Scan for the cell matching the given text and deliver its [x, y] coordinate at center. 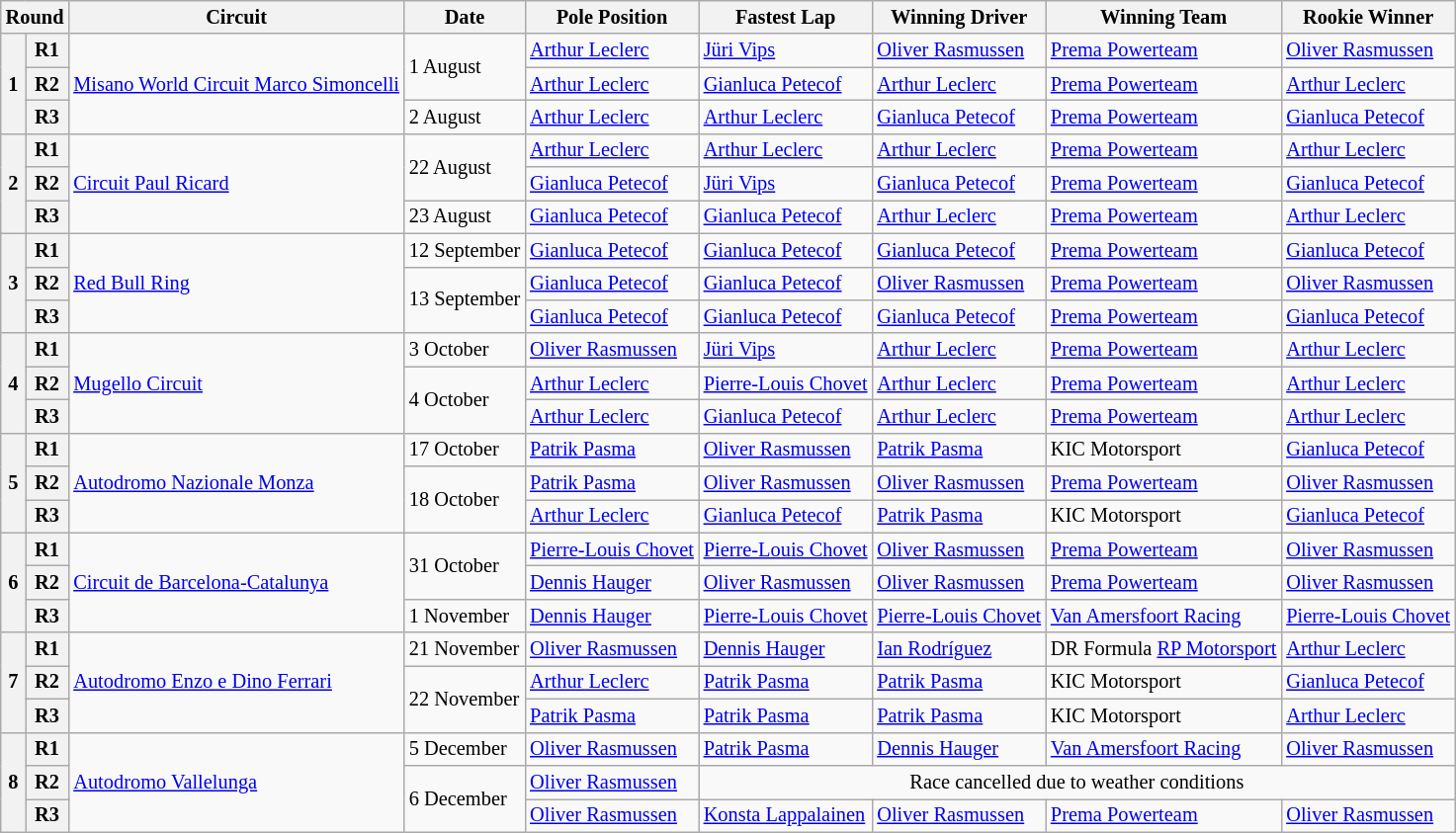
3 October [465, 350]
Winning Team [1163, 17]
DR Formula RP Motorsport [1163, 649]
Fastest Lap [786, 17]
13 September [465, 300]
8 [14, 783]
Circuit Paul Ricard [236, 184]
23 August [465, 216]
12 September [465, 250]
3 [14, 283]
1 [14, 83]
Circuit [236, 17]
Konsta Lappalainen [786, 815]
18 October [465, 500]
17 October [465, 450]
5 [14, 482]
Autodromo Nazionale Monza [236, 482]
4 October [465, 399]
Winning Driver [959, 17]
Red Bull Ring [236, 283]
2 August [465, 117]
1 August [465, 67]
7 [14, 682]
Date [465, 17]
Misano World Circuit Marco Simoncelli [236, 83]
Round [36, 17]
Autodromo Vallelunga [236, 783]
22 August [465, 166]
Pole Position [612, 17]
6 December [465, 798]
4 [14, 383]
Autodromo Enzo e Dino Ferrari [236, 682]
Ian Rodríguez [959, 649]
Mugello Circuit [236, 383]
31 October [465, 565]
2 [14, 184]
Rookie Winner [1368, 17]
1 November [465, 616]
22 November [465, 698]
Circuit de Barcelona-Catalunya [236, 583]
21 November [465, 649]
Race cancelled due to weather conditions [1077, 782]
5 December [465, 749]
6 [14, 583]
